Locate the cell with the specified text and output its [x, y] center coordinate. 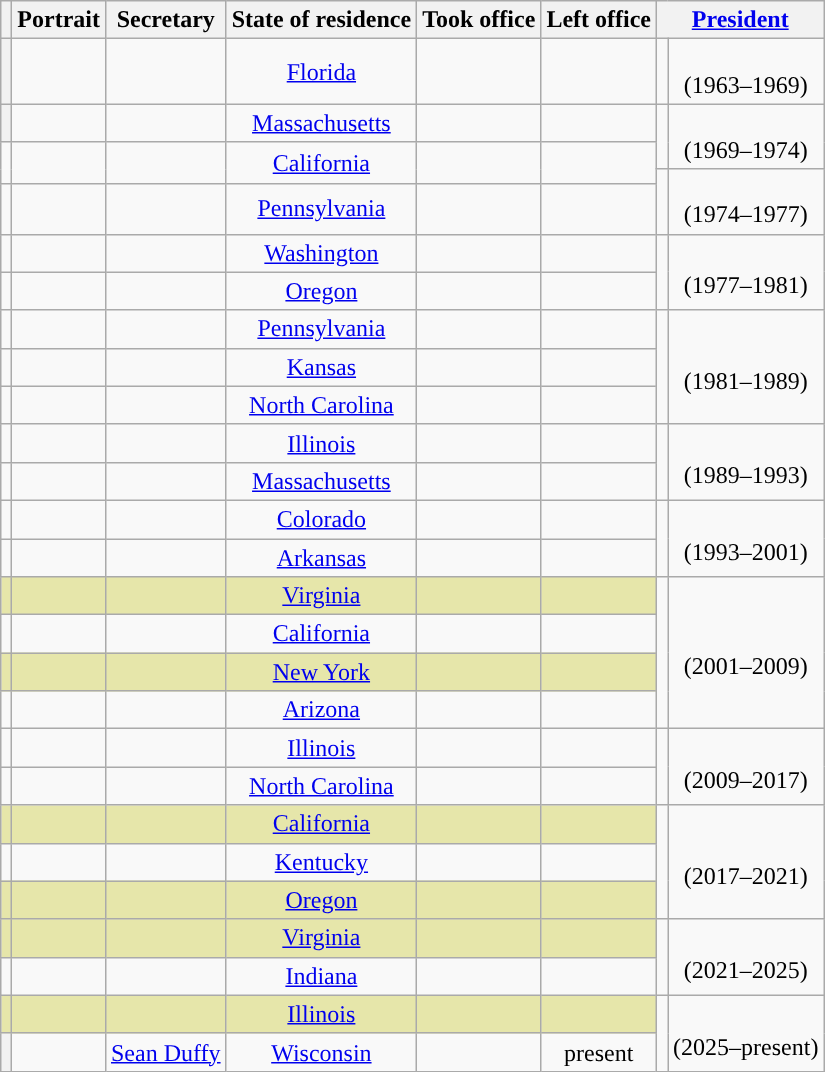
(2017–2021) [746, 862]
Colorado [322, 519]
State of residence [322, 20]
New York [322, 672]
(2009–2017) [746, 767]
Sean Duffy [166, 1052]
Took office [479, 20]
(2001–2009) [746, 653]
Wisconsin [322, 1052]
President [740, 20]
Portrait [59, 20]
(1963–1969) [746, 72]
(1977–1981) [746, 272]
(1981–1989) [746, 367]
Arizona [322, 710]
(2021–2025) [746, 957]
Kentucky [322, 862]
(1993–2001) [746, 538]
Washington [322, 253]
Indiana [322, 976]
Arkansas [322, 557]
Secretary [166, 20]
Kansas [322, 367]
(1974–1977) [746, 202]
(1969–1974) [746, 136]
(2025–present) [746, 1033]
Left office [599, 20]
(1989–1993) [746, 462]
present [599, 1052]
Florida [322, 72]
